Provide the [x, y] coordinate of the cell's center where the given text is located.  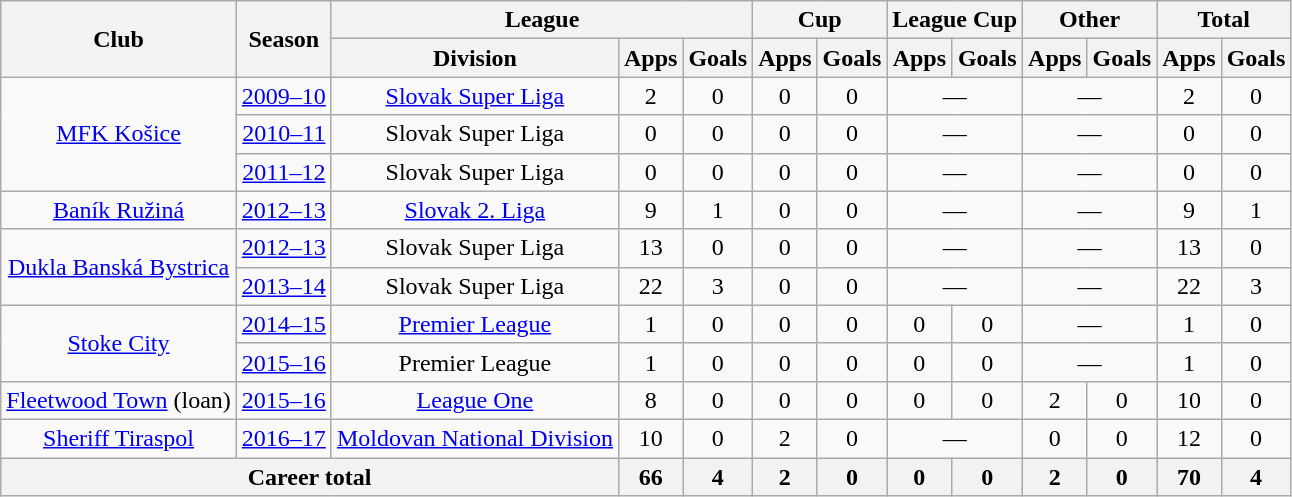
12 [1189, 438]
Stoke City [119, 343]
Slovak 2. Liga [474, 210]
8 [650, 400]
League [542, 20]
2011–12 [284, 172]
Baník Ružiná [119, 210]
Cup [820, 20]
2009–10 [284, 96]
League One [474, 400]
2010–11 [284, 134]
MFK Košice [119, 134]
2016–17 [284, 438]
League Cup [955, 20]
Sheriff Tiraspol [119, 438]
2013–14 [284, 286]
Division [474, 58]
Season [284, 39]
Club [119, 39]
2014–15 [284, 324]
Dukla Banská Bystrica [119, 267]
Total [1224, 20]
66 [650, 477]
70 [1189, 477]
Other [1090, 20]
Moldovan National Division [474, 438]
Career total [310, 477]
Fleetwood Town (loan) [119, 400]
